Find where the given text appears and provide that cell's center as (X, Y) coordinate. 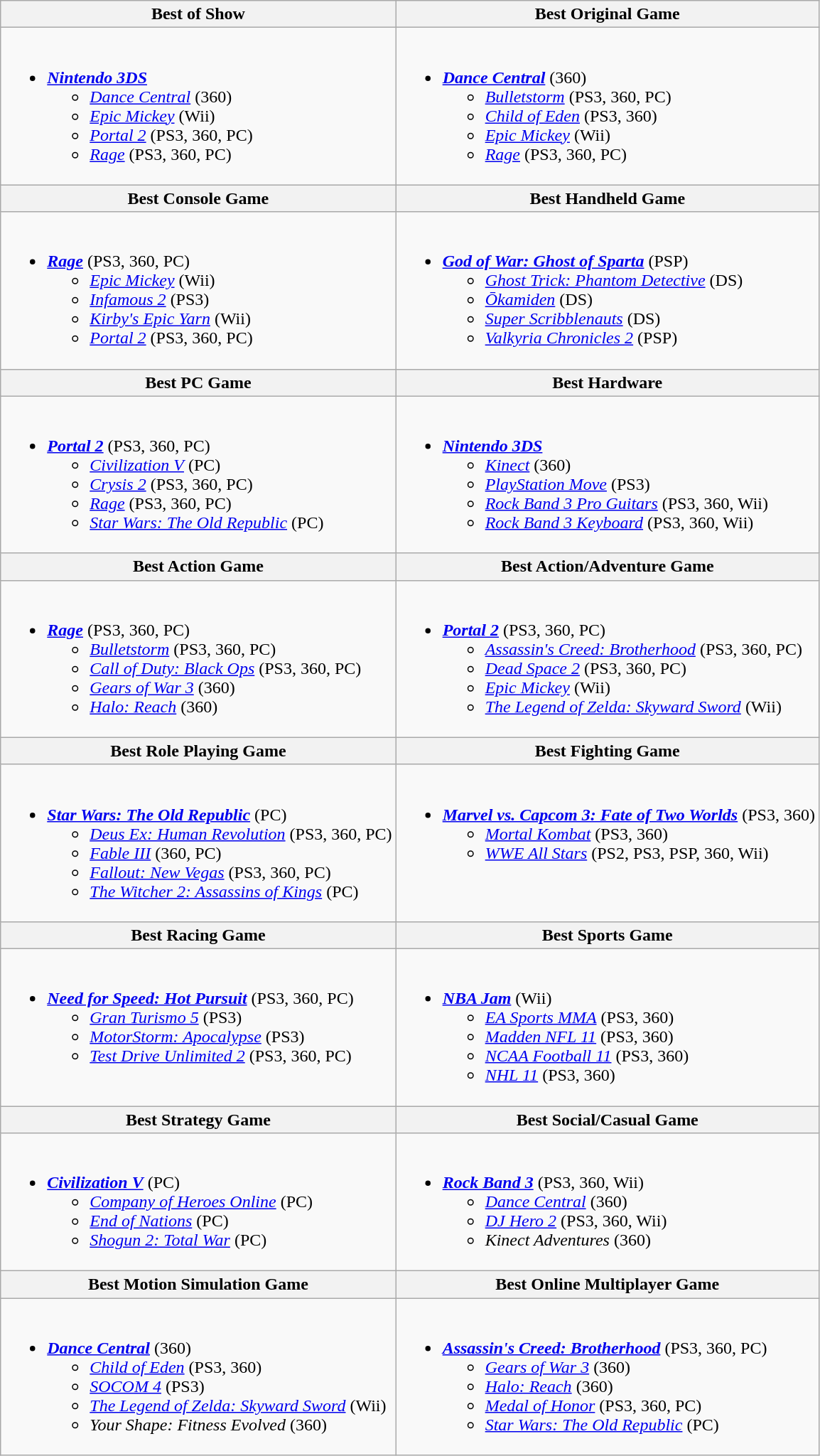
Rock Band 3 (PS3, 360, Wii)Dance Central (360)DJ Hero 2 (PS3, 360, Wii)Kinect Adventures (360) (607, 1202)
Best Motion Simulation Game (198, 1285)
Best Fighting Game (607, 751)
Civilization V (PC)Company of Heroes Online (PC)End of Nations (PC)Shogun 2: Total War (PC) (198, 1202)
Best Action/Adventure Game (607, 567)
Best Sports Game (607, 935)
Best Online Multiplayer Game (607, 1285)
Best of Show (198, 14)
Dance Central (360)Child of Eden (PS3, 360)SOCOM 4 (PS3)The Legend of Zelda: Skyward Sword (Wii)Your Shape: Fitness Evolved (360) (198, 1376)
Best Console Game (198, 198)
Rage (PS3, 360, PC)Epic Mickey (Wii)Infamous 2 (PS3)Kirby's Epic Yarn (Wii)Portal 2 (PS3, 360, PC) (198, 290)
Best Racing Game (198, 935)
Nintendo 3DSDance Central (360)Epic Mickey (Wii)Portal 2 (PS3, 360, PC)Rage (PS3, 360, PC) (198, 107)
Assassin's Creed: Brotherhood (PS3, 360, PC)Gears of War 3 (360)Halo: Reach (360)Medal of Honor (PS3, 360, PC)Star Wars: The Old Republic (PC) (607, 1376)
Best Action Game (198, 567)
Best Original Game (607, 14)
Best PC Game (198, 382)
Best Role Playing Game (198, 751)
Nintendo 3DSKinect (360)PlayStation Move (PS3)Rock Band 3 Pro Guitars (PS3, 360, Wii)Rock Band 3 Keyboard (PS3, 360, Wii) (607, 475)
God of War: Ghost of Sparta (PSP)Ghost Trick: Phantom Detective (DS)Ōkamiden (DS)Super Scribblenauts (DS)Valkyria Chronicles 2 (PSP) (607, 290)
Best Handheld Game (607, 198)
Marvel vs. Capcom 3: Fate of Two Worlds (PS3, 360)Mortal Kombat (PS3, 360)WWE All Stars (PS2, PS3, PSP, 360, Wii) (607, 843)
Best Strategy Game (198, 1120)
Portal 2 (PS3, 360, PC)Civilization V (PC)Crysis 2 (PS3, 360, PC)Rage (PS3, 360, PC)Star Wars: The Old Republic (PC) (198, 475)
Best Hardware (607, 382)
Rage (PS3, 360, PC)Bulletstorm (PS3, 360, PC)Call of Duty: Black Ops (PS3, 360, PC)Gears of War 3 (360)Halo: Reach (360) (198, 658)
Need for Speed: Hot Pursuit (PS3, 360, PC)Gran Turismo 5 (PS3)MotorStorm: Apocalypse (PS3)Test Drive Unlimited 2 (PS3, 360, PC) (198, 1027)
Best Social/Casual Game (607, 1120)
NBA Jam (Wii)EA Sports MMA (PS3, 360)Madden NFL 11 (PS3, 360)NCAA Football 11 (PS3, 360)NHL 11 (PS3, 360) (607, 1027)
Dance Central (360)Bulletstorm (PS3, 360, PC)Child of Eden (PS3, 360)Epic Mickey (Wii)Rage (PS3, 360, PC) (607, 107)
